Return (X, Y) of the center of cell containing provided text 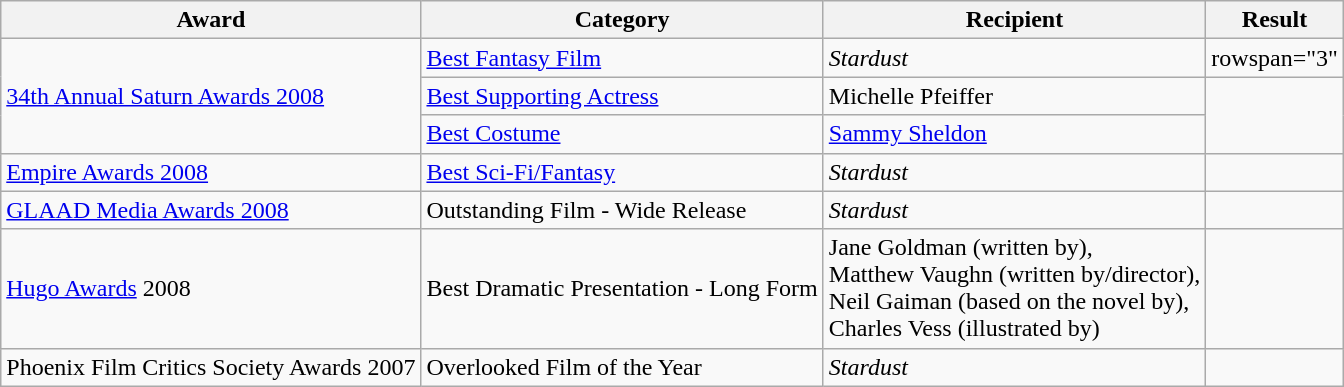
Jane Goldman (written by), Matthew Vaughn (written by/director), Neil Gaiman (based on the novel by), Charles Vess (illustrated by) (1014, 288)
Michelle Pfeiffer (1014, 96)
Overlooked Film of the Year (622, 367)
rowspan="3" (1275, 58)
Outstanding Film - Wide Release (622, 210)
Empire Awards 2008 (211, 172)
Award (211, 20)
Best Sci-Fi/Fantasy (622, 172)
Result (1275, 20)
Category (622, 20)
Hugo Awards 2008 (211, 288)
Best Fantasy Film (622, 58)
Sammy Sheldon (1014, 134)
34th Annual Saturn Awards 2008 (211, 96)
GLAAD Media Awards 2008 (211, 210)
Best Dramatic Presentation - Long Form (622, 288)
Recipient (1014, 20)
Best Costume (622, 134)
Best Supporting Actress (622, 96)
Phoenix Film Critics Society Awards 2007 (211, 367)
